Detect which cell encompasses the target text, then output its (X, Y) center coordinate. 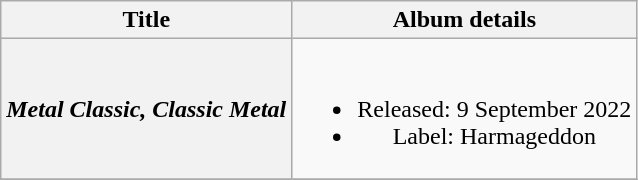
Metal Classic, Classic Metal (146, 109)
Title (146, 20)
Released: 9 September 2022Label: Harmageddon (464, 109)
Album details (464, 20)
